Return (x, y) of the center of cell containing provided text 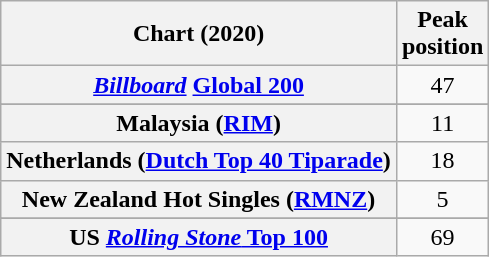
18 (442, 161)
US Rolling Stone Top 100 (199, 237)
Billboard Global 200 (199, 85)
69 (442, 237)
11 (442, 123)
Netherlands (Dutch Top 40 Tiparade) (199, 161)
5 (442, 199)
New Zealand Hot Singles (RMNZ) (199, 199)
Malaysia (RIM) (199, 123)
Peakposition (442, 34)
Chart (2020) (199, 34)
47 (442, 85)
